From the cell containing the given text, extract its center point as [X, Y] coordinate. 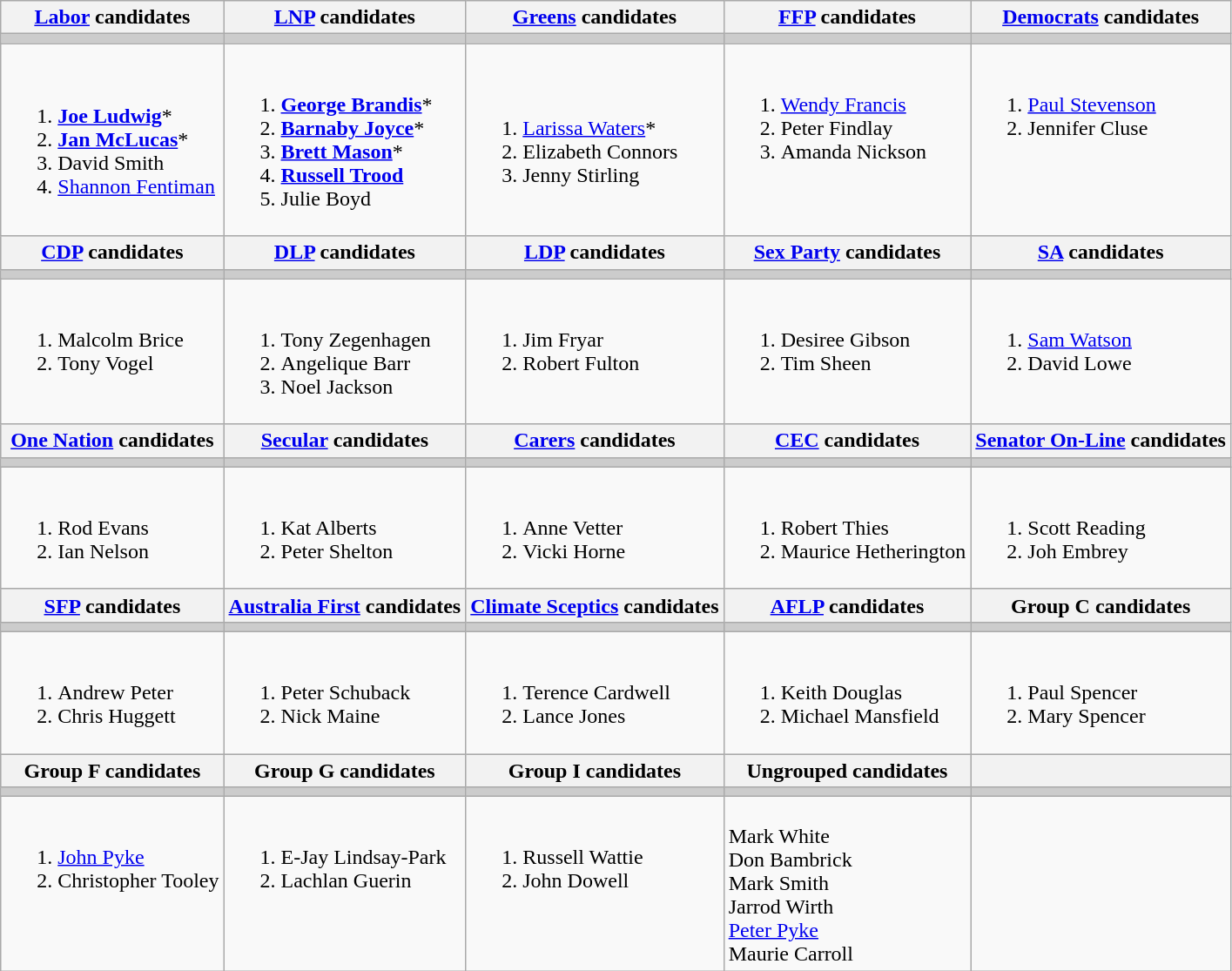
FFP candidates [847, 17]
Paul SpencerMary Spencer [1101, 692]
CEC candidates [847, 441]
Rod EvansIan Nelson [112, 528]
Anne VetterVicki Horne [595, 528]
AFLP candidates [847, 605]
LDP candidates [595, 253]
Sam WatsonDavid Lowe [1101, 352]
Jim FryarRobert Fulton [595, 352]
Carers candidates [595, 441]
Terence CardwellLance Jones [595, 692]
Sex Party candidates [847, 253]
One Nation candidates [112, 441]
Scott ReadingJoh Embrey [1101, 528]
Malcolm BriceTony Vogel [112, 352]
George Brandis*Barnaby Joyce*Brett Mason*Russell TroodJulie Boyd [345, 139]
Kat AlbertsPeter Shelton [345, 528]
Secular candidates [345, 441]
Labor candidates [112, 17]
SA candidates [1101, 253]
Paul StevensonJennifer Cluse [1101, 139]
Joe Ludwig*Jan McLucas*David SmithShannon Fentiman [112, 139]
Australia First candidates [345, 605]
Russell WattieJohn Dowell [595, 884]
Senator On-Line candidates [1101, 441]
Greens candidates [595, 17]
Tony ZegenhagenAngelique BarrNoel Jackson [345, 352]
Democrats candidates [1101, 17]
DLP candidates [345, 253]
Climate Sceptics candidates [595, 605]
LNP candidates [345, 17]
Group F candidates [112, 771]
Robert ThiesMaurice Hetherington [847, 528]
Wendy FrancisPeter FindlayAmanda Nickson [847, 139]
Andrew PeterChris Huggett [112, 692]
CDP candidates [112, 253]
E-Jay Lindsay-ParkLachlan Guerin [345, 884]
Larissa Waters*Elizabeth ConnorsJenny Stirling [595, 139]
Ungrouped candidates [847, 771]
Mark White Don Bambrick Mark Smith Jarrod Wirth Peter Pyke Maurie Carroll [847, 884]
Group G candidates [345, 771]
Peter SchubackNick Maine [345, 692]
Keith DouglasMichael Mansfield [847, 692]
Desiree GibsonTim Sheen [847, 352]
SFP candidates [112, 605]
Group I candidates [595, 771]
Group C candidates [1101, 605]
John PykeChristopher Tooley [112, 884]
